Output the [X, Y] coordinate of the center of the cell containing the given text.  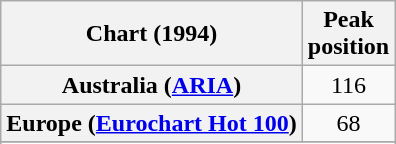
116 [348, 85]
68 [348, 123]
Australia (ARIA) [152, 85]
Europe (Eurochart Hot 100) [152, 123]
Chart (1994) [152, 34]
Peakposition [348, 34]
